Scan for the cell matching the given text and deliver its (X, Y) coordinate at center. 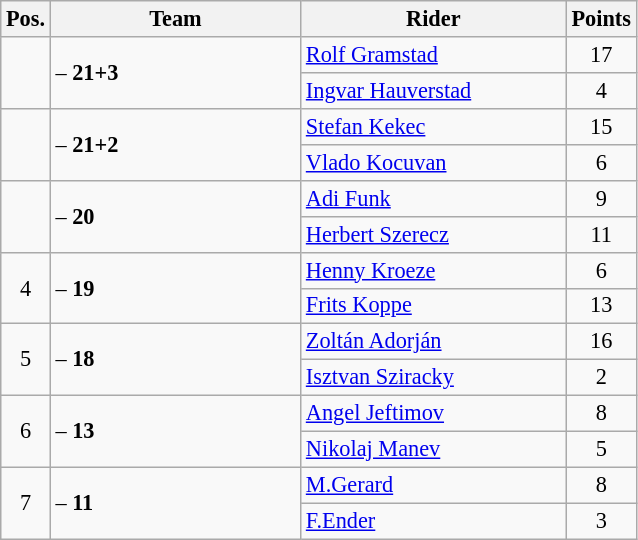
Rolf Gramstad (434, 55)
9 (601, 198)
Stefan Kekec (434, 126)
13 (601, 306)
Henny Kroeze (434, 270)
F.Ender (434, 521)
Rider (434, 19)
3 (601, 521)
16 (601, 342)
Isztvan Sziracky (434, 378)
Adi Funk (434, 198)
Points (601, 19)
7 (26, 503)
Frits Koppe (434, 306)
– 21+2 (175, 144)
– 13 (175, 432)
M.Gerard (434, 485)
Vlado Kocuvan (434, 162)
– 20 (175, 216)
– 11 (175, 503)
Zoltán Adorján (434, 342)
Pos. (26, 19)
17 (601, 55)
Team (175, 19)
Nikolaj Manev (434, 450)
Angel Jeftimov (434, 414)
– 21+3 (175, 73)
– 19 (175, 288)
– 18 (175, 360)
Ingvar Hauverstad (434, 90)
Herbert Szerecz (434, 234)
11 (601, 234)
2 (601, 378)
15 (601, 126)
